For the text-containing cell, return its midpoint in (X, Y) coordinate format. 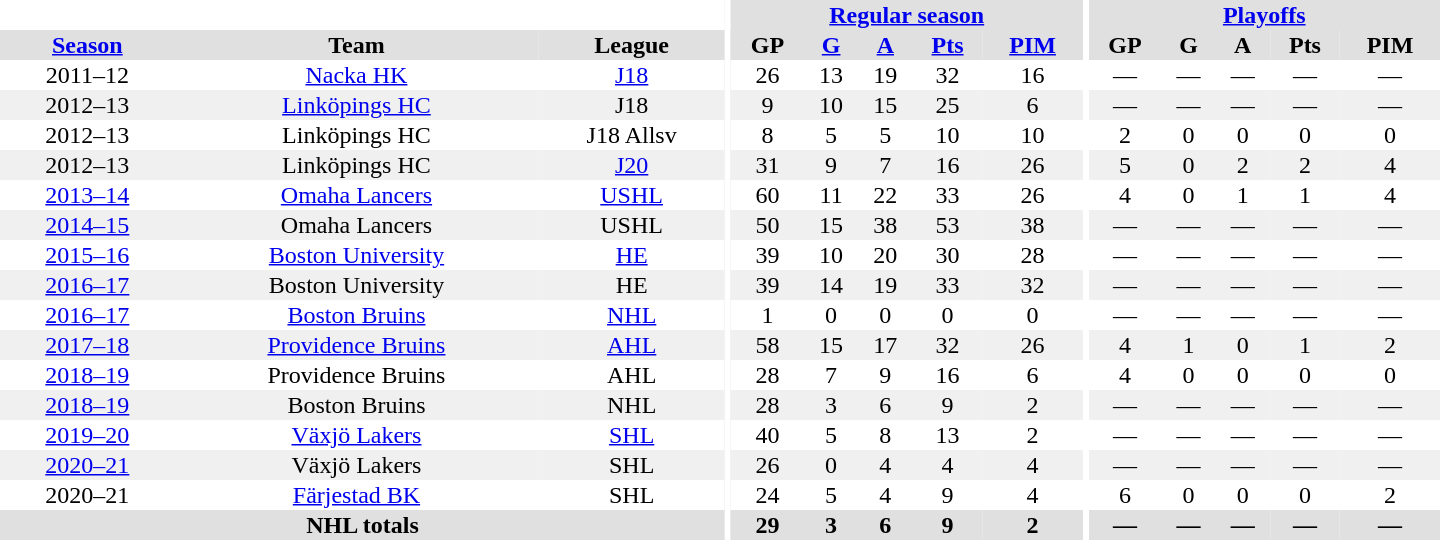
50 (768, 225)
Nacka HK (356, 75)
31 (768, 165)
24 (768, 495)
2019–20 (88, 435)
60 (768, 195)
League (632, 45)
25 (947, 105)
Season (88, 45)
53 (947, 225)
17 (885, 345)
NHL totals (362, 525)
40 (768, 435)
2011–12 (88, 75)
2014–15 (88, 225)
20 (885, 255)
Färjestad BK (356, 495)
14 (831, 285)
Team (356, 45)
2013–14 (88, 195)
J20 (632, 165)
22 (885, 195)
11 (831, 195)
2017–18 (88, 345)
29 (768, 525)
30 (947, 255)
58 (768, 345)
Playoffs (1264, 15)
2015–16 (88, 255)
J18 Allsv (632, 135)
Regular season (906, 15)
